Locate the cell with the specified text and output its [x, y] center coordinate. 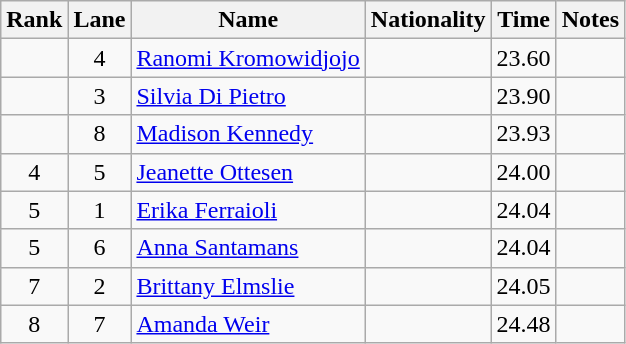
Jeanette Ottesen [248, 172]
Lane [100, 20]
24.05 [524, 286]
2 [100, 286]
24.00 [524, 172]
Madison Kennedy [248, 134]
Ranomi Kromowidjojo [248, 58]
Name [248, 20]
23.60 [524, 58]
24.48 [524, 324]
Time [524, 20]
Erika Ferraioli [248, 210]
Anna Santamans [248, 248]
Nationality [428, 20]
Notes [590, 20]
Brittany Elmslie [248, 286]
Silvia Di Pietro [248, 96]
6 [100, 248]
1 [100, 210]
Rank [34, 20]
23.90 [524, 96]
23.93 [524, 134]
Amanda Weir [248, 324]
3 [100, 96]
